Pinpoint the cell where the given text exists, returning its (x, y) midpoint coordinate. 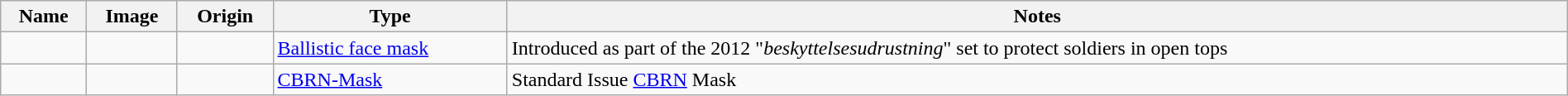
Image (132, 17)
CBRN-Mask (390, 79)
Notes (1037, 17)
Type (390, 17)
Introduced as part of the 2012 "beskyttelsesudrustning" set to protect soldiers in open tops (1037, 48)
Origin (225, 17)
Name (44, 17)
Standard Issue CBRN Mask (1037, 79)
Ballistic face mask (390, 48)
